Determine the [X, Y] coordinate at the center of the cell enclosing the given text.  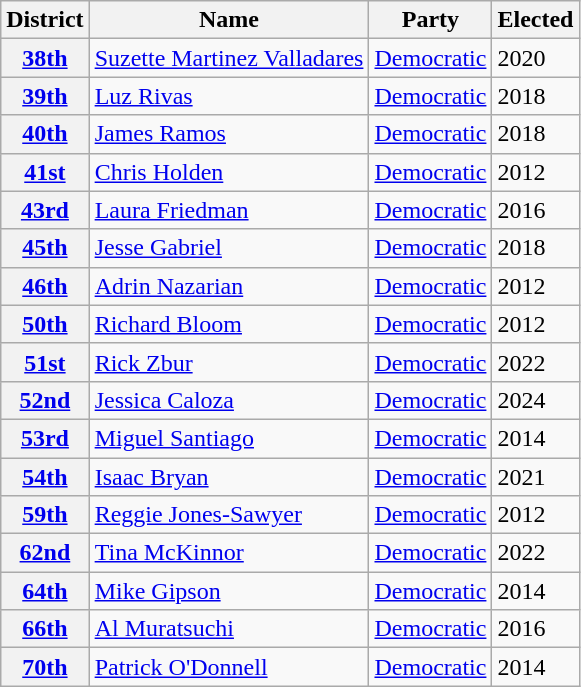
2021 [536, 477]
45th [45, 248]
Isaac Bryan [229, 477]
2024 [536, 400]
Mike Gipson [229, 591]
64th [45, 591]
38th [45, 58]
Patrick O'Donnell [229, 667]
Suzette Martinez Valladares [229, 58]
Jessica Caloza [229, 400]
Richard Bloom [229, 324]
Tina McKinnor [229, 553]
50th [45, 324]
51st [45, 362]
Al Muratsuchi [229, 629]
40th [45, 134]
Laura Friedman [229, 210]
District [45, 20]
62nd [45, 553]
Name [229, 20]
James Ramos [229, 134]
Adrin Nazarian [229, 286]
Elected [536, 20]
Reggie Jones-Sawyer [229, 515]
43rd [45, 210]
66th [45, 629]
2020 [536, 58]
52nd [45, 400]
Chris Holden [229, 172]
70th [45, 667]
54th [45, 477]
Rick Zbur [229, 362]
53rd [45, 438]
41st [45, 172]
39th [45, 96]
59th [45, 515]
Luz Rivas [229, 96]
46th [45, 286]
Jesse Gabriel [229, 248]
Miguel Santiago [229, 438]
Party [430, 20]
